Scan for the cell matching the given text and deliver its [X, Y] coordinate at center. 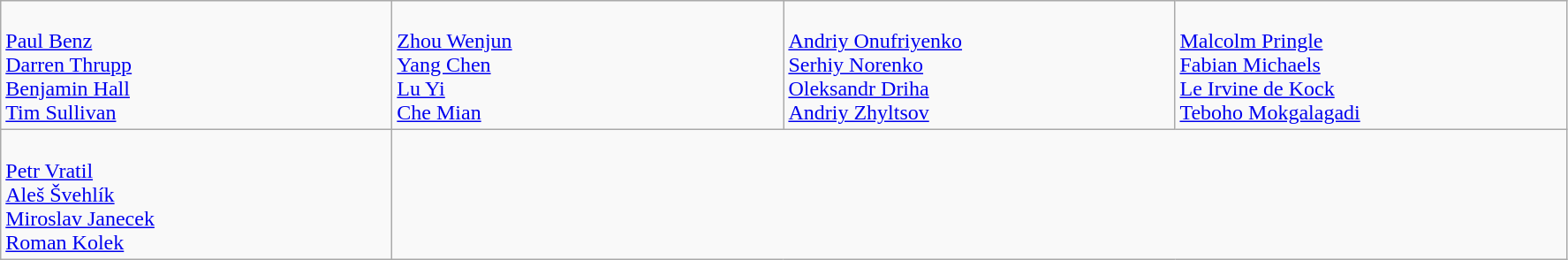
Andriy OnufriyenkoSerhiy NorenkoOleksandr DrihaAndriy Zhyltsov [979, 65]
Petr VratilAleš ŠvehlíkMiroslav JanecekRoman Kolek [196, 195]
Paul BenzDarren ThruppBenjamin HallTim Sullivan [196, 65]
Zhou WenjunYang ChenLu YiChe Mian [588, 65]
Malcolm PringleFabian MichaelsLe Irvine de KockTeboho Mokgalagadi [1371, 65]
